Find where the given text appears and provide that cell's center as (X, Y) coordinate. 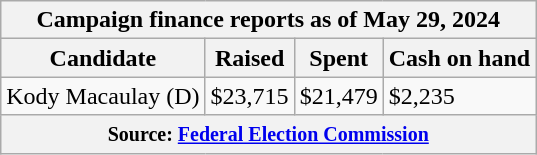
$2,235 (459, 96)
Candidate (103, 58)
$23,715 (250, 96)
$21,479 (338, 96)
Campaign finance reports as of May 29, 2024 (268, 20)
Source: Federal Election Commission (268, 134)
Kody Macaulay (D) (103, 96)
Spent (338, 58)
Cash on hand (459, 58)
Raised (250, 58)
